Return (x, y) of the center of cell containing provided text 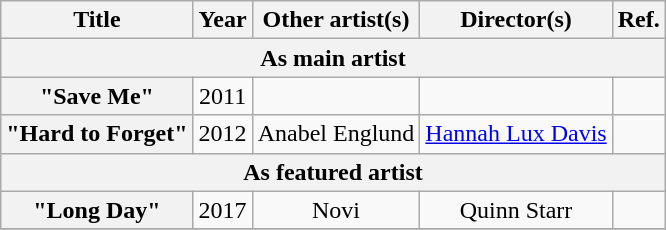
Hannah Lux Davis (516, 134)
Year (222, 20)
As featured artist (333, 172)
Novi (336, 210)
"Save Me" (97, 96)
"Hard to Forget" (97, 134)
2017 (222, 210)
2011 (222, 96)
As main artist (333, 58)
Quinn Starr (516, 210)
Ref. (638, 20)
Anabel Englund (336, 134)
Title (97, 20)
"Long Day" (97, 210)
Director(s) (516, 20)
2012 (222, 134)
Other artist(s) (336, 20)
